Scan for the cell matching the given text and deliver its (x, y) coordinate at center. 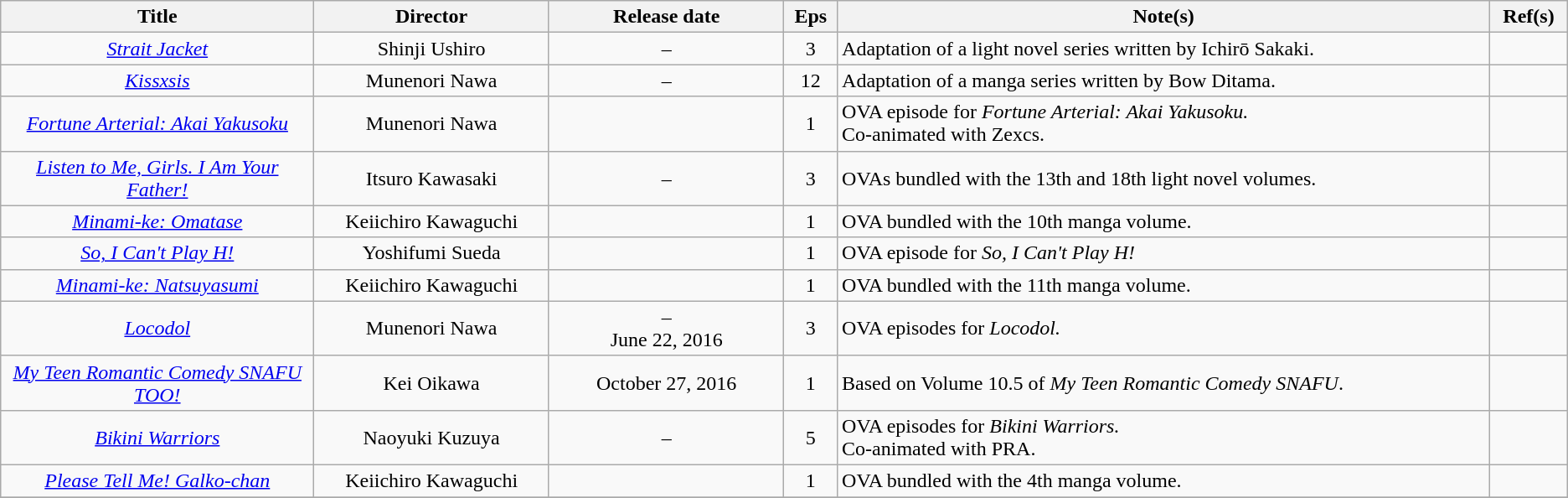
So, I Can't Play H! (157, 253)
Naoyuki Kuzuya (432, 438)
Release date (667, 17)
Locodol (157, 329)
Strait Jacket (157, 49)
OVA bundled with the 10th manga volume. (1164, 221)
Please Tell Me! Galko-chan (157, 480)
October 27, 2016 (667, 382)
Listen to Me, Girls. I Am Your Father! (157, 178)
Title (157, 17)
OVA bundled with the 4th manga volume. (1164, 480)
OVA bundled with the 11th manga volume. (1164, 285)
Itsuro Kawasaki (432, 178)
Based on Volume 10.5 of My Teen Romantic Comedy SNAFU. (1164, 382)
Eps (811, 17)
Minami-ke: Omatase (157, 221)
OVA episode for So, I Can't Play H! (1164, 253)
Director (432, 17)
–June 22, 2016 (667, 329)
Yoshifumi Sueda (432, 253)
Shinji Ushiro (432, 49)
Kissxsis (157, 80)
OVA episodes for Bikini Warriors. Co-animated with PRA. (1164, 438)
Adaptation of a light novel series written by Ichirō Sakaki. (1164, 49)
Fortune Arterial: Akai Yakusoku (157, 124)
OVAs bundled with the 13th and 18th light novel volumes. (1164, 178)
Minami-ke: Natsuyasumi (157, 285)
OVA episodes for Locodol. (1164, 329)
5 (811, 438)
Ref(s) (1529, 17)
Adaptation of a manga series written by Bow Ditama. (1164, 80)
Bikini Warriors (157, 438)
Kei Oikawa (432, 382)
12 (811, 80)
Note(s) (1164, 17)
My Teen Romantic Comedy SNAFU TOO! (157, 382)
OVA episode for Fortune Arterial: Akai Yakusoku. Co-animated with Zexcs. (1164, 124)
